Identify which cell holds the provided text, then report its [X, Y] central coordinate. 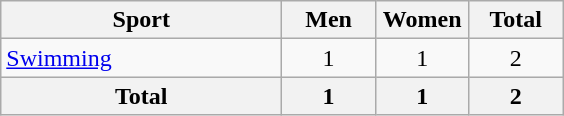
Swimming [142, 58]
Men [329, 20]
Women [422, 20]
Sport [142, 20]
